Find where the given text appears and provide that cell's center as [x, y] coordinate. 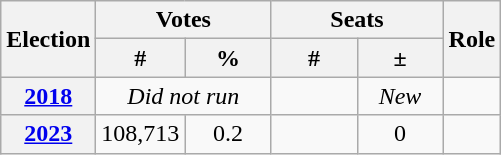
Did not run [184, 96]
2018 [48, 96]
108,713 [140, 134]
Election [48, 39]
0.2 [228, 134]
Votes [184, 20]
New [400, 96]
0 [400, 134]
2023 [48, 134]
Seats [357, 20]
Role [472, 39]
% [228, 58]
± [400, 58]
